For the text-containing cell, return its midpoint in [x, y] coordinate format. 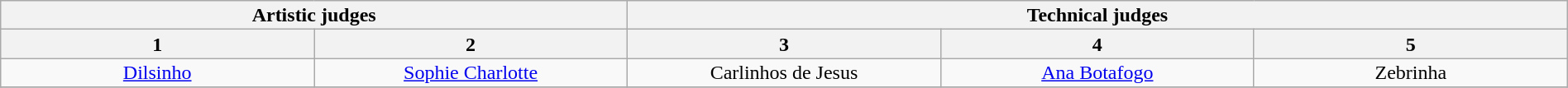
4 [1097, 44]
Sophie Charlotte [471, 72]
Zebrinha [1411, 72]
Dilsinho [157, 72]
Technical judges [1098, 15]
Carlinhos de Jesus [784, 72]
3 [784, 44]
1 [157, 44]
5 [1411, 44]
2 [471, 44]
Artistic judges [314, 15]
Ana Botafogo [1097, 72]
